Capture the cell that displays the provided text and extract its [x, y] central coordinate. 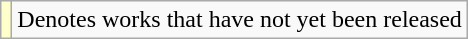
Denotes works that have not yet been released [240, 20]
